For the text-containing cell, return its midpoint in (x, y) coordinate format. 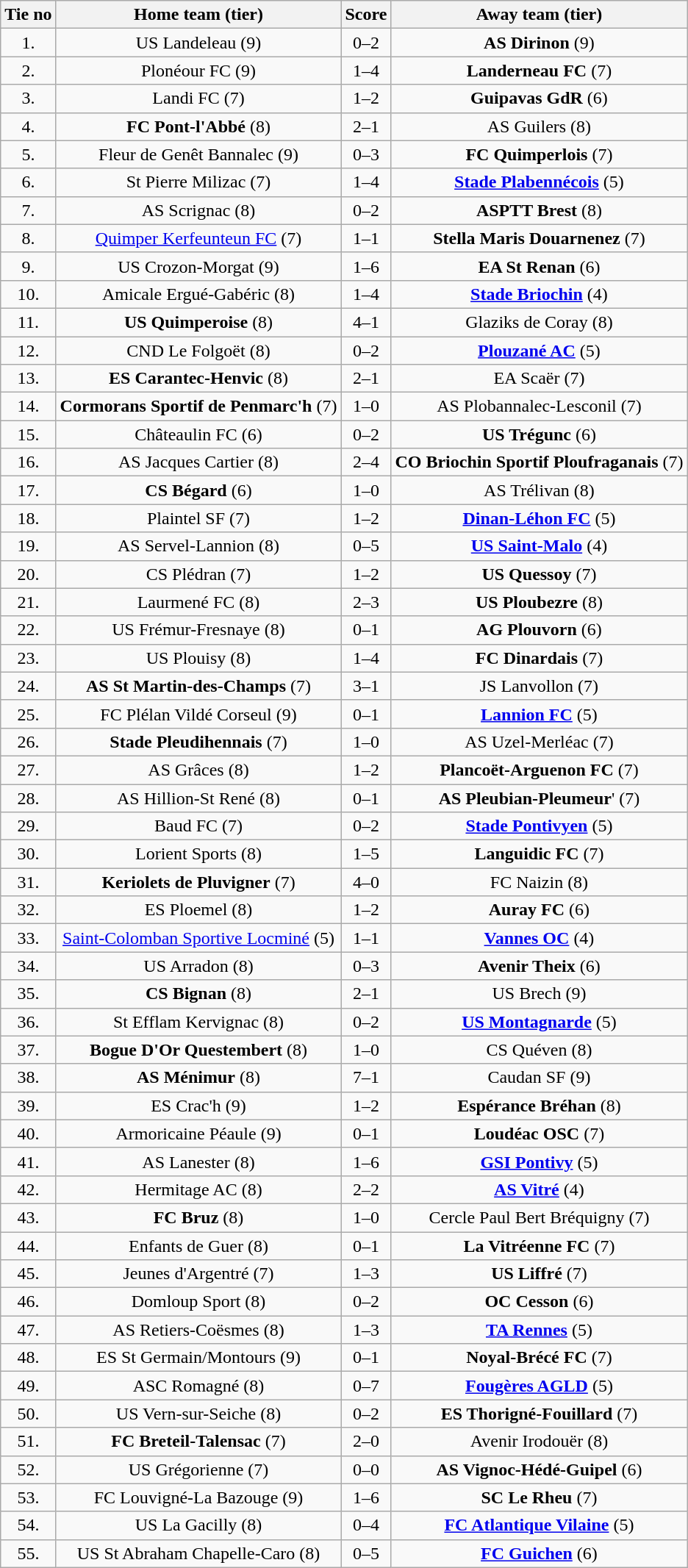
AS Grâces (8) (198, 770)
2–2 (366, 1189)
Glaziks de Coray (8) (540, 322)
US Quimperoise (8) (198, 322)
FC Dinardais (7) (540, 658)
Score (366, 15)
26. (28, 742)
AS Plobannalec-Lesconil (7) (540, 407)
Auray FC (6) (540, 910)
Home team (tier) (198, 15)
Domloup Sport (8) (198, 1302)
US Montagnarde (5) (540, 1022)
Plaintel SF (7) (198, 518)
20. (28, 574)
Espérance Bréhan (8) (540, 1106)
40. (28, 1134)
ES Crac'h (9) (198, 1106)
US Landeleau (9) (198, 43)
52. (28, 1469)
0–0 (366, 1469)
US Grégorienne (7) (198, 1469)
50. (28, 1414)
Bogue D'Or Questembert (8) (198, 1050)
2. (28, 71)
FC Naizin (8) (540, 882)
Tie no (28, 15)
Stella Maris Douarnenez (7) (540, 238)
AS Uzel-Merléac (7) (540, 742)
Languidic FC (7) (540, 854)
CO Briochin Sportif Ploufraganais (7) (540, 462)
Plouzané AC (5) (540, 351)
AS Guilers (8) (540, 126)
Stade Briochin (4) (540, 294)
18. (28, 518)
36. (28, 1022)
2–3 (366, 602)
4–1 (366, 322)
32. (28, 910)
19. (28, 546)
24. (28, 686)
Stade Plabennécois (5) (540, 182)
Keriolets de Pluvigner (7) (198, 882)
Fougères AGLD (5) (540, 1386)
Fleur de Genêt Bannalec (9) (198, 154)
15. (28, 434)
22. (28, 630)
OC Cesson (6) (540, 1302)
39. (28, 1106)
6. (28, 182)
AS Jacques Cartier (8) (198, 462)
Guipavas GdR (6) (540, 99)
AS Pleubian-Pleumeur' (7) (540, 798)
Noyal-Brécé FC (7) (540, 1358)
47. (28, 1330)
1–5 (366, 854)
Hermitage AC (8) (198, 1189)
1. (28, 43)
EA St Renan (6) (540, 266)
2–4 (366, 462)
3. (28, 99)
Avenir Irodouër (8) (540, 1442)
Landi FC (7) (198, 99)
51. (28, 1442)
Caudan SF (9) (540, 1078)
55. (28, 1553)
AS Dirinon (9) (540, 43)
Cormorans Sportif de Penmarc'h (7) (198, 407)
Quimper Kerfeunteun FC (7) (198, 238)
AS Vitré (4) (540, 1189)
2–0 (366, 1442)
3–1 (366, 686)
FC Plélan Vildé Corseul (9) (198, 714)
38. (28, 1078)
AS Hillion-St René (8) (198, 798)
7–1 (366, 1078)
FC Guichen (6) (540, 1553)
Baud FC (7) (198, 826)
5. (28, 154)
FC Atlantique Vilaine (5) (540, 1525)
Plancoët-Arguenon FC (7) (540, 770)
FC Quimperlois (7) (540, 154)
21. (28, 602)
34. (28, 966)
41. (28, 1161)
EA Scaër (7) (540, 379)
48. (28, 1358)
AS Ménimur (8) (198, 1078)
4. (28, 126)
AS Servel-Lannion (8) (198, 546)
Away team (tier) (540, 15)
17. (28, 490)
CS Bégard (6) (198, 490)
Châteaulin FC (6) (198, 434)
US Ploubezre (8) (540, 602)
US Saint-Malo (4) (540, 546)
TA Rennes (5) (540, 1330)
25. (28, 714)
23. (28, 658)
13. (28, 379)
Lorient Sports (8) (198, 854)
ES St Germain/Montours (9) (198, 1358)
CS Plédran (7) (198, 574)
4–0 (366, 882)
42. (28, 1189)
27. (28, 770)
49. (28, 1386)
Enfants de Guer (8) (198, 1246)
US Plouisy (8) (198, 658)
Plonéour FC (9) (198, 71)
US Liffré (7) (540, 1274)
AS Lanester (8) (198, 1161)
14. (28, 407)
12. (28, 351)
7. (28, 210)
37. (28, 1050)
ES Thorigné-Fouillard (7) (540, 1414)
JS Lanvollon (7) (540, 686)
US Arradon (8) (198, 966)
ES Carantec-Henvic (8) (198, 379)
31. (28, 882)
FC Breteil-Talensac (7) (198, 1442)
30. (28, 854)
54. (28, 1525)
29. (28, 826)
11. (28, 322)
Vannes OC (4) (540, 938)
Stade Pleudihennais (7) (198, 742)
US Vern-sur-Seiche (8) (198, 1414)
AS Retiers-Coësmes (8) (198, 1330)
45. (28, 1274)
Laurmené FC (8) (198, 602)
Amicale Ergué-Gabéric (8) (198, 294)
St Pierre Milizac (7) (198, 182)
10. (28, 294)
28. (28, 798)
0–4 (366, 1525)
FC Pont-l'Abbé (8) (198, 126)
CS Quéven (8) (540, 1050)
16. (28, 462)
Loudéac OSC (7) (540, 1134)
8. (28, 238)
US Brech (9) (540, 994)
FC Louvigné-La Bazouge (9) (198, 1497)
Armoricaine Péaule (9) (198, 1134)
53. (28, 1497)
Dinan-Léhon FC (5) (540, 518)
AS Trélivan (8) (540, 490)
US Trégunc (6) (540, 434)
Lannion FC (5) (540, 714)
US Frémur-Fresnaye (8) (198, 630)
AG Plouvorn (6) (540, 630)
GSI Pontivy (5) (540, 1161)
Jeunes d'Argentré (7) (198, 1274)
0–7 (366, 1386)
SC Le Rheu (7) (540, 1497)
St Efflam Kervignac (8) (198, 1022)
Stade Pontivyen (5) (540, 826)
US St Abraham Chapelle-Caro (8) (198, 1553)
33. (28, 938)
44. (28, 1246)
CND Le Folgoët (8) (198, 351)
43. (28, 1217)
35. (28, 994)
ES Ploemel (8) (198, 910)
ASC Romagné (8) (198, 1386)
Avenir Theix (6) (540, 966)
FC Bruz (8) (198, 1217)
US Crozon-Morgat (9) (198, 266)
ASPTT Brest (8) (540, 210)
AS St Martin-des-Champs (7) (198, 686)
9. (28, 266)
Cercle Paul Bert Bréquigny (7) (540, 1217)
CS Bignan (8) (198, 994)
AS Vignoc-Hédé-Guipel (6) (540, 1469)
Landerneau FC (7) (540, 71)
46. (28, 1302)
AS Scrignac (8) (198, 210)
US La Gacilly (8) (198, 1525)
Saint-Colomban Sportive Locminé (5) (198, 938)
US Quessoy (7) (540, 574)
La Vitréenne FC (7) (540, 1246)
